Output the [X, Y] coordinate of the center of the cell containing the given text.  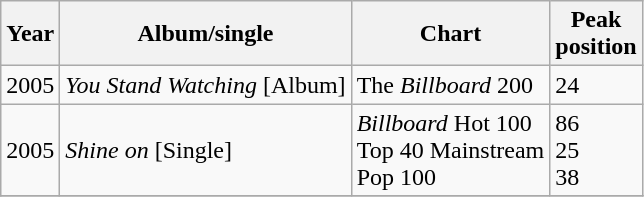
24 [596, 85]
862538 [596, 150]
Shine on [Single] [206, 150]
Chart [450, 34]
Album/single [206, 34]
Billboard Hot 100Top 40 MainstreamPop 100 [450, 150]
Peakposition [596, 34]
The Billboard 200 [450, 85]
You Stand Watching [Album] [206, 85]
Year [30, 34]
